Return the (x, y) coordinate for the center point of the cell that contains the specified text.  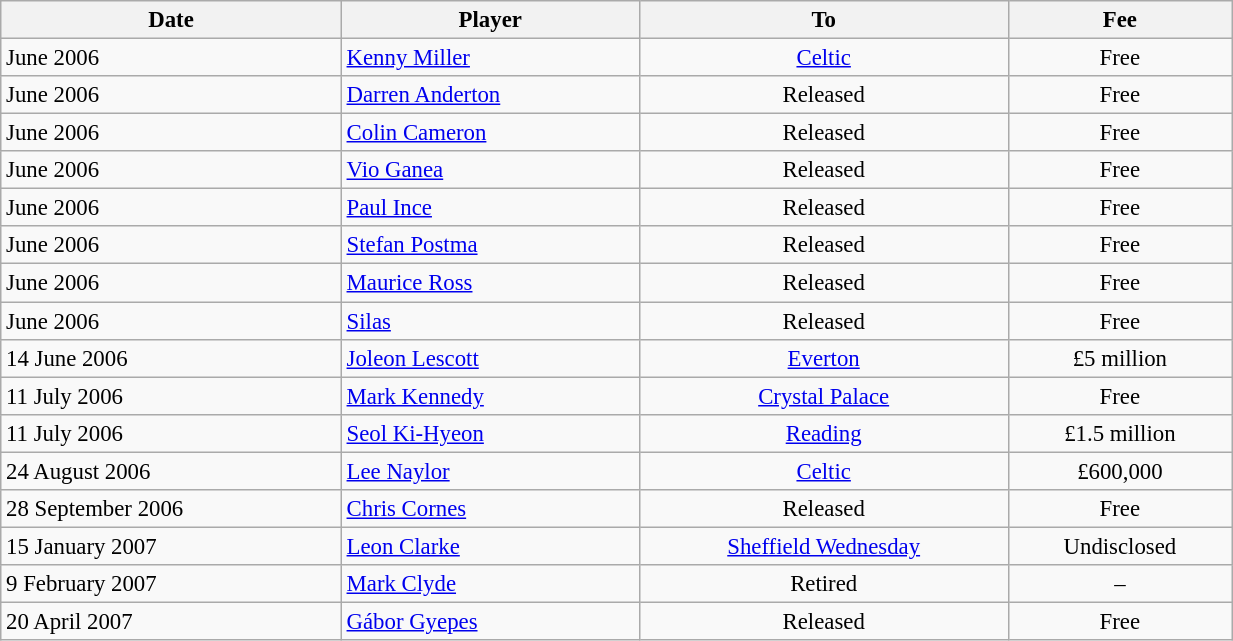
Lee Naylor (490, 471)
Mark Kennedy (490, 396)
Kenny Miller (490, 58)
Joleon Lescott (490, 358)
Paul Ince (490, 208)
Undisclosed (1120, 546)
Fee (1120, 20)
9 February 2007 (171, 584)
Maurice Ross (490, 283)
Gábor Gyepes (490, 621)
Leon Clarke (490, 546)
Stefan Postma (490, 245)
Vio Ganea (490, 170)
28 September 2006 (171, 509)
Mark Clyde (490, 584)
Date (171, 20)
Sheffield Wednesday (824, 546)
Crystal Palace (824, 396)
15 January 2007 (171, 546)
Colin Cameron (490, 133)
Retired (824, 584)
Player (490, 20)
Reading (824, 433)
£1.5 million (1120, 433)
20 April 2007 (171, 621)
– (1120, 584)
Darren Anderton (490, 95)
Silas (490, 321)
Seol Ki-Hyeon (490, 433)
£600,000 (1120, 471)
£5 million (1120, 358)
To (824, 20)
14 June 2006 (171, 358)
Chris Cornes (490, 509)
Everton (824, 358)
24 August 2006 (171, 471)
